Scan for the cell matching the given text and deliver its (X, Y) coordinate at center. 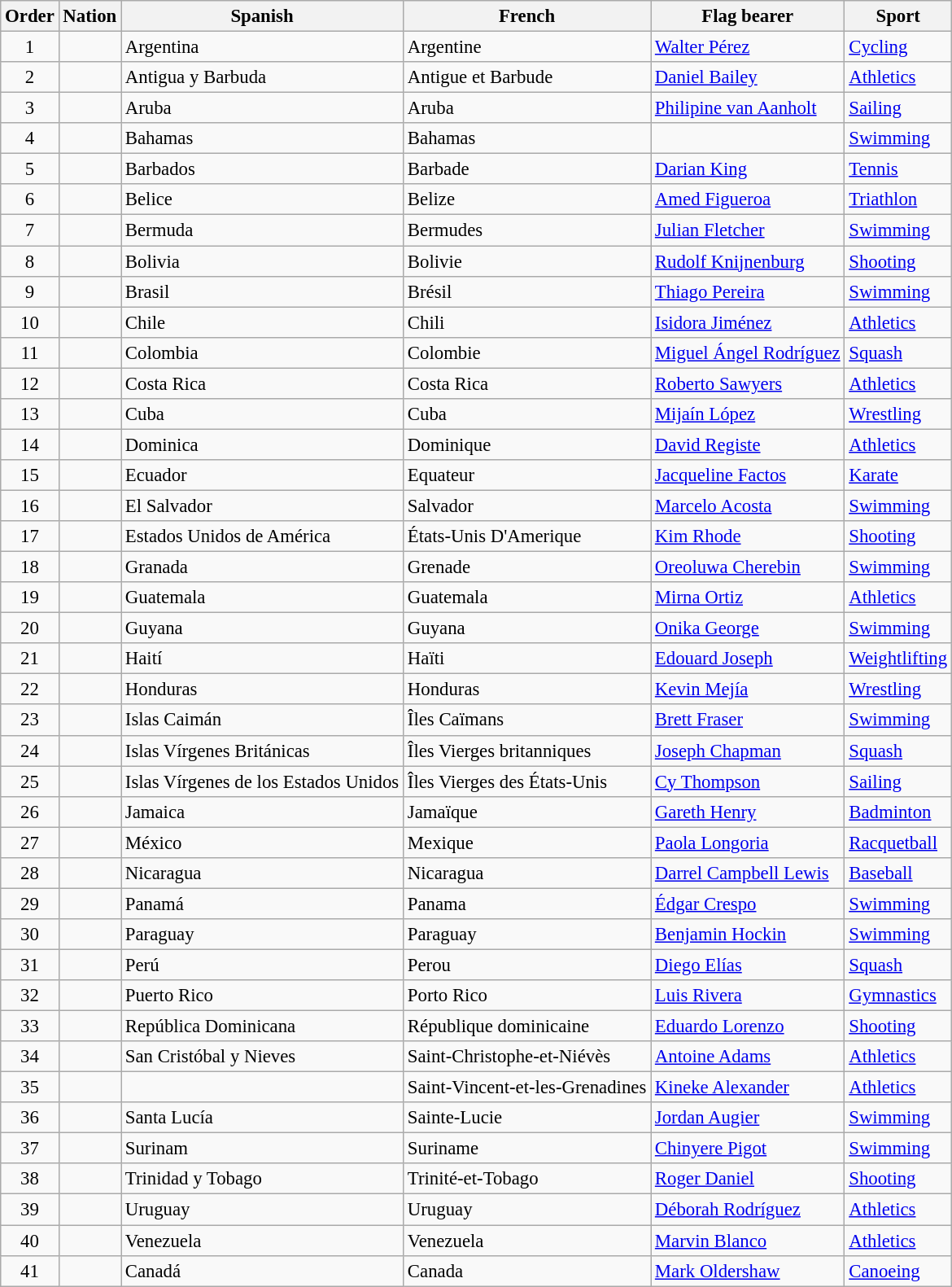
Antigue et Barbude (527, 77)
Brésil (527, 291)
Cy Thompson (748, 781)
1 (29, 47)
Islas Vírgenes de los Estados Unidos (262, 781)
16 (29, 506)
Rudolf Knijnenburg (748, 261)
Trinidad y Tobago (262, 1180)
Bolivia (262, 261)
Gareth Henry (748, 812)
26 (29, 812)
Brett Fraser (748, 720)
21 (29, 659)
27 (29, 843)
Jacqueline Factos (748, 475)
Kim Rhode (748, 536)
2 (29, 77)
Karate (898, 475)
28 (29, 873)
Roger Daniel (748, 1180)
Puerto Rico (262, 996)
Islas Caimán (262, 720)
Bermuda (262, 230)
Equateur (527, 475)
Order (29, 16)
Belice (262, 199)
Brasil (262, 291)
République dominicaine (527, 1027)
Tennis (898, 169)
Colombie (527, 352)
Estados Unidos de América (262, 536)
Diego Elías (748, 965)
35 (29, 1088)
Flag bearer (748, 16)
Îles Caïmans (527, 720)
11 (29, 352)
Chinyere Pigot (748, 1149)
Roberto Sawyers (748, 383)
Argentina (262, 47)
29 (29, 904)
Kevin Mejía (748, 689)
Suriname (527, 1149)
Colombia (262, 352)
Trinité-et-Tobago (527, 1180)
Darian King (748, 169)
Thiago Pereira (748, 291)
Mirna Ortiz (748, 598)
French (527, 16)
Eduardo Lorenzo (748, 1027)
24 (29, 751)
Sport (898, 16)
Baseball (898, 873)
Amed Figueroa (748, 199)
Mijaín López (748, 414)
Déborah Rodríguez (748, 1210)
Isidora Jiménez (748, 322)
Chili (527, 322)
9 (29, 291)
32 (29, 996)
Cycling (898, 47)
Îles Vierges des États-Unis (527, 781)
Edouard Joseph (748, 659)
25 (29, 781)
39 (29, 1210)
8 (29, 261)
Oreoluwa Cherebin (748, 567)
30 (29, 935)
15 (29, 475)
Mark Oldershaw (748, 1271)
Miguel Ángel Rodríguez (748, 352)
San Cristóbal y Nieves (262, 1057)
Benjamin Hockin (748, 935)
4 (29, 138)
Canada (527, 1271)
40 (29, 1241)
Onika George (748, 628)
34 (29, 1057)
Perú (262, 965)
Antoine Adams (748, 1057)
Marvin Blanco (748, 1241)
Ecuador (262, 475)
Édgar Crespo (748, 904)
6 (29, 199)
41 (29, 1271)
Grenade (527, 567)
Haití (262, 659)
7 (29, 230)
Saint-Christophe-et-Niévès (527, 1057)
20 (29, 628)
Philipine van Aanholt (748, 108)
Kineke Alexander (748, 1088)
Daniel Bailey (748, 77)
Mexique (527, 843)
Islas Vírgenes Británicas (262, 751)
Chile (262, 322)
Barbade (527, 169)
Granada (262, 567)
14 (29, 444)
Bolivie (527, 261)
37 (29, 1149)
Joseph Chapman (748, 751)
Bermudes (527, 230)
19 (29, 598)
Porto Rico (527, 996)
États-Unis D'Amerique (527, 536)
17 (29, 536)
Panama (527, 904)
Triathlon (898, 199)
Weightlifting (898, 659)
Darrel Campbell Lewis (748, 873)
Spanish (262, 16)
Marcelo Acosta (748, 506)
Saint-Vincent-et-les-Grenadines (527, 1088)
Jamaïque (527, 812)
Julian Fletcher (748, 230)
31 (29, 965)
Dominica (262, 444)
10 (29, 322)
Santa Lucía (262, 1118)
Dominique (527, 444)
18 (29, 567)
Paola Longoria (748, 843)
38 (29, 1180)
12 (29, 383)
Canoeing (898, 1271)
Perou (527, 965)
El Salvador (262, 506)
3 (29, 108)
David Registe (748, 444)
22 (29, 689)
Haïti (527, 659)
República Dominicana (262, 1027)
Belize (527, 199)
5 (29, 169)
Argentine (527, 47)
Nation (90, 16)
36 (29, 1118)
23 (29, 720)
Îles Vierges britanniques (527, 751)
Panamá (262, 904)
Jamaica (262, 812)
México (262, 843)
Walter Pérez (748, 47)
13 (29, 414)
Gymnastics (898, 996)
33 (29, 1027)
Luis Rivera (748, 996)
Salvador (527, 506)
Jordan Augier (748, 1118)
Barbados (262, 169)
Sainte-Lucie (527, 1118)
Antigua y Barbuda (262, 77)
Badminton (898, 812)
Surinam (262, 1149)
Canadá (262, 1271)
Racquetball (898, 843)
